For the text-containing cell, return its midpoint in (X, Y) coordinate format. 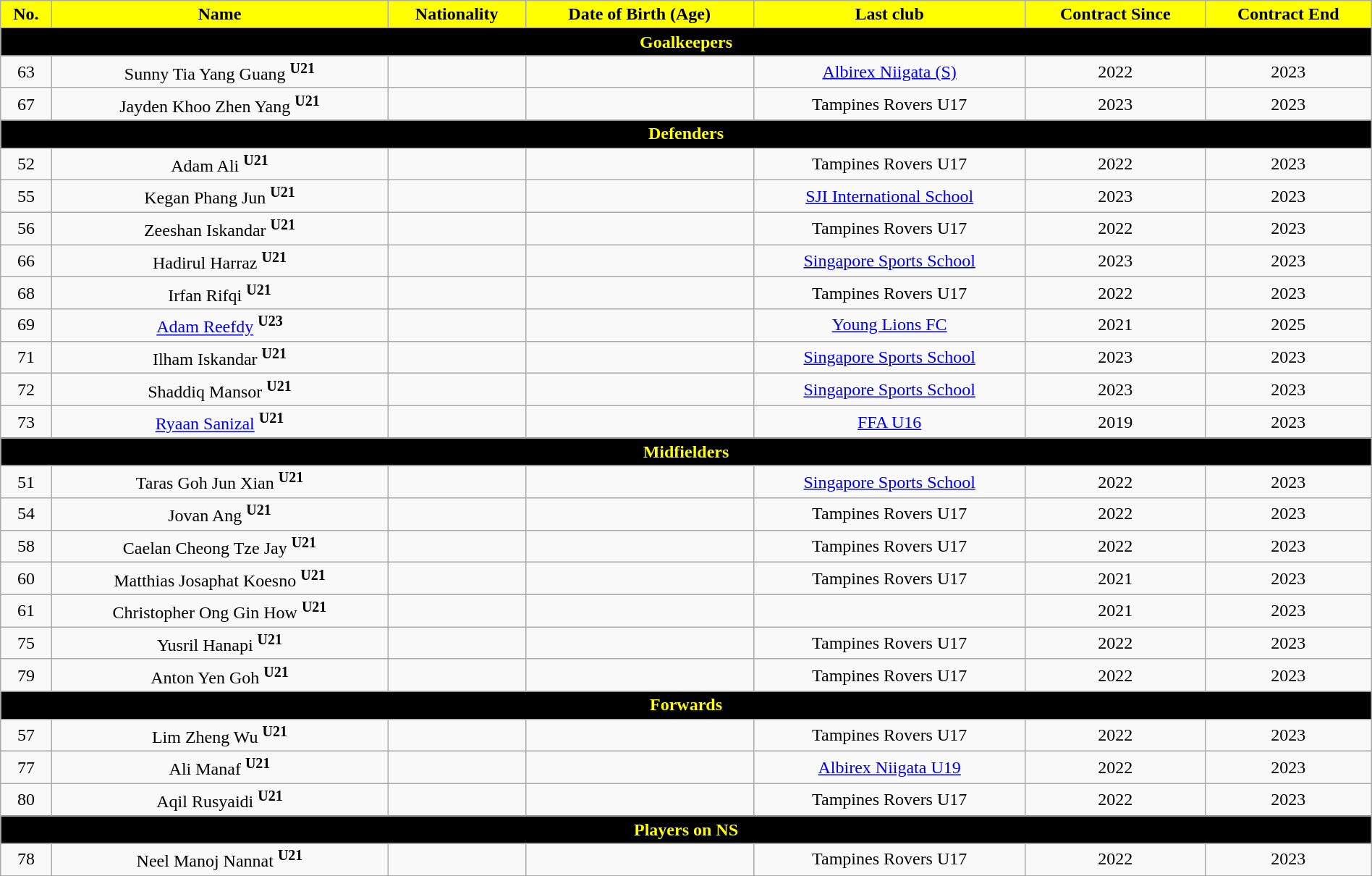
SJI International School (889, 197)
2025 (1288, 326)
Neel Manoj Nannat U21 (220, 860)
Kegan Phang Jun U21 (220, 197)
Albirex Niigata (S) (889, 72)
Name (220, 14)
2019 (1115, 421)
58 (26, 546)
Date of Birth (Age) (640, 14)
60 (26, 579)
Young Lions FC (889, 326)
Last club (889, 14)
Nationality (457, 14)
Zeeshan Iskandar U21 (220, 229)
Goalkeepers (686, 42)
78 (26, 860)
Yusril Hanapi U21 (220, 643)
Defenders (686, 134)
Shaddiq Mansor U21 (220, 389)
56 (26, 229)
61 (26, 611)
Midfielders (686, 452)
Contract Since (1115, 14)
Ryaan Sanizal U21 (220, 421)
Forwards (686, 705)
77 (26, 767)
Anton Yen Goh U21 (220, 675)
Adam Reefdy U23 (220, 326)
68 (26, 292)
Lim Zheng Wu U21 (220, 736)
55 (26, 197)
Irfan Rifqi U21 (220, 292)
Aqil Rusyaidi U21 (220, 799)
Caelan Cheong Tze Jay U21 (220, 546)
75 (26, 643)
66 (26, 261)
Sunny Tia Yang Guang U21 (220, 72)
57 (26, 736)
Players on NS (686, 830)
Ali Manaf U21 (220, 767)
63 (26, 72)
Jovan Ang U21 (220, 514)
73 (26, 421)
Ilham Iskandar U21 (220, 358)
Christopher Ong Gin How U21 (220, 611)
Hadirul Harraz U21 (220, 261)
Jayden Khoo Zhen Yang U21 (220, 104)
Taras Goh Jun Xian U21 (220, 482)
79 (26, 675)
80 (26, 799)
FFA U16 (889, 421)
67 (26, 104)
No. (26, 14)
52 (26, 164)
69 (26, 326)
51 (26, 482)
Adam Ali U21 (220, 164)
54 (26, 514)
Contract End (1288, 14)
72 (26, 389)
Matthias Josaphat Koesno U21 (220, 579)
71 (26, 358)
Albirex Niigata U19 (889, 767)
